Scan for the cell matching the given text and deliver its (X, Y) coordinate at center. 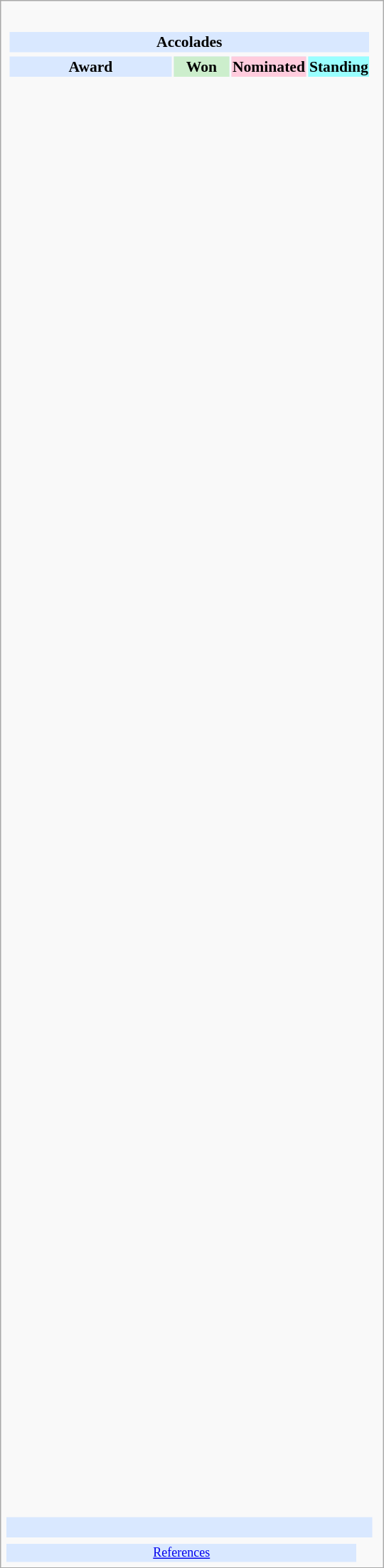
Nominated (269, 66)
Won (201, 66)
Accolades Award Won Nominated Standing (189, 763)
Accolades (189, 42)
Award (90, 66)
Standing (338, 66)
References (182, 1553)
